For the text-containing cell, return its midpoint in (x, y) coordinate format. 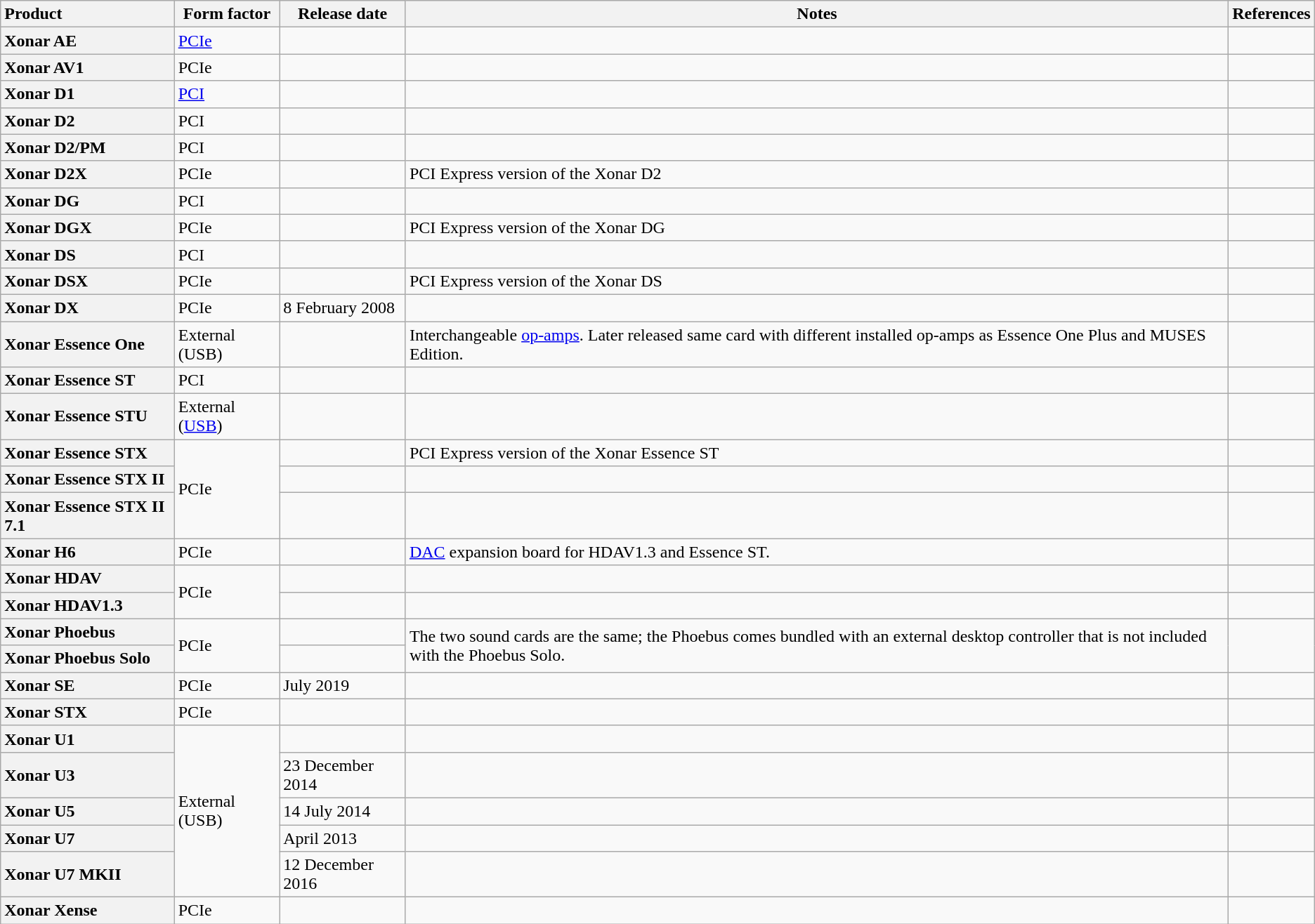
Xonar U5 (87, 811)
Xonar Essence One (87, 344)
Xonar Essence STX II 7.1 (87, 515)
PCI Express version of the Xonar D2 (816, 174)
Notes (816, 14)
Product (87, 14)
Xonar Essence STX (87, 453)
Xonar HDAV (87, 579)
Xonar D2 (87, 121)
Xonar STX (87, 712)
23 December 2014 (343, 775)
Xonar DG (87, 201)
References (1271, 14)
Xonar U7 (87, 838)
Xonar U7 MKII (87, 875)
PCI Express version of the Xonar DS (816, 281)
April 2013 (343, 838)
Xonar U1 (87, 739)
Xonar Xense (87, 911)
Xonar DSX (87, 281)
Xonar Phoebus Solo (87, 659)
Form factor (227, 14)
The two sound cards are the same; the Phoebus comes bundled with an external desktop controller that is not included with the Phoebus Solo. (816, 645)
PCI Express version of the Xonar Essence ST (816, 453)
Xonar DX (87, 308)
Xonar Essence STU (87, 417)
12 December 2016 (343, 875)
Xonar D2X (87, 174)
Xonar AV1 (87, 67)
Release date (343, 14)
Xonar AE (87, 41)
Xonar DGX (87, 227)
Xonar Essence ST (87, 381)
Xonar U3 (87, 775)
Xonar Essence STX II (87, 480)
8 February 2008 (343, 308)
Xonar Phoebus (87, 632)
Xonar D1 (87, 94)
Xonar HDAV1.3 (87, 605)
Xonar SE (87, 685)
July 2019 (343, 685)
Xonar H6 (87, 552)
14 July 2014 (343, 811)
Xonar DS (87, 254)
Xonar D2/PM (87, 147)
DAC expansion board for HDAV1.3 and Essence ST. (816, 552)
PCI Express version of the Xonar DG (816, 227)
Interchangeable op-amps. Later released same card with different installed op-amps as Essence One Plus and MUSES Edition. (816, 344)
